Determine the (x, y) coordinate at the center of the cell enclosing the given text.  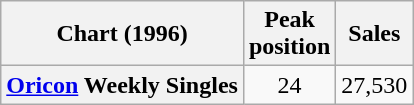
27,530 (374, 85)
Peakposition (289, 34)
24 (289, 85)
Chart (1996) (122, 34)
Oricon Weekly Singles (122, 85)
Sales (374, 34)
